Capture the cell that displays the provided text and extract its [X, Y] central coordinate. 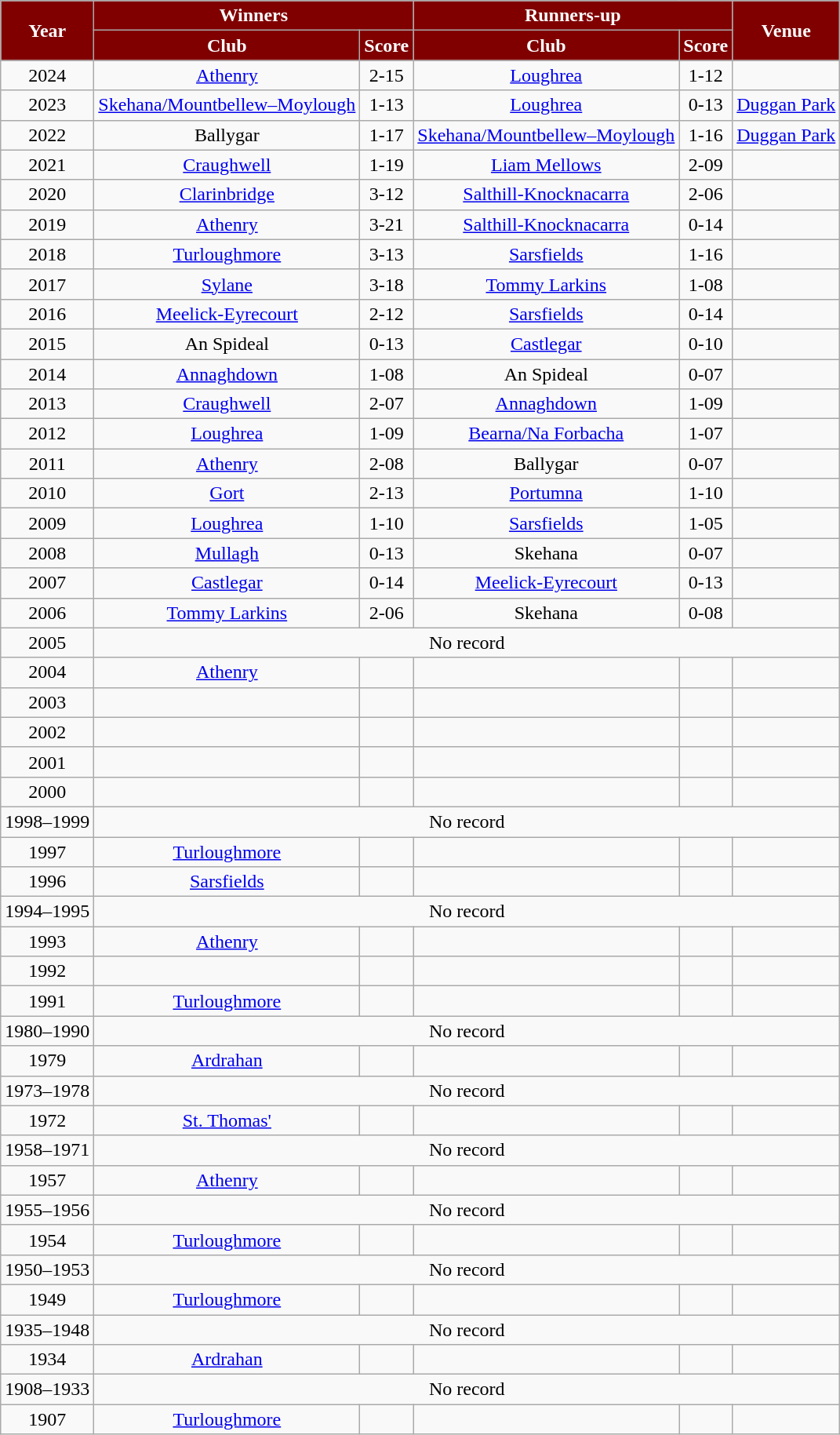
3-21 [387, 224]
2002 [47, 732]
1991 [47, 1001]
2-08 [387, 464]
Sylane [227, 284]
1-13 [387, 105]
1994–1995 [47, 912]
2003 [47, 702]
1958–1971 [47, 1150]
1973–1978 [47, 1091]
0-08 [706, 613]
1972 [47, 1120]
3-18 [387, 284]
Gort [227, 494]
2024 [47, 75]
1997 [47, 851]
3-13 [387, 254]
1992 [47, 971]
1955–1956 [47, 1210]
2008 [47, 553]
1950–1953 [47, 1269]
1-19 [387, 165]
2001 [47, 762]
2-12 [387, 314]
1-12 [706, 75]
1957 [47, 1180]
1979 [47, 1061]
2019 [47, 224]
Bearna/Na Forbacha [546, 434]
2016 [47, 314]
1980–1990 [47, 1031]
3-12 [387, 195]
2020 [47, 195]
Mullagh [227, 553]
2-07 [387, 404]
2006 [47, 613]
Clarinbridge [227, 195]
1998–1999 [47, 821]
2017 [47, 284]
Year [47, 31]
2023 [47, 105]
2000 [47, 792]
1993 [47, 941]
2011 [47, 464]
1996 [47, 882]
2004 [47, 672]
Runners-up [573, 16]
1954 [47, 1240]
2021 [47, 165]
2-15 [387, 75]
2005 [47, 643]
Winners [254, 16]
2-13 [387, 494]
2009 [47, 523]
Liam Mellows [546, 165]
Venue [786, 31]
2018 [47, 254]
2010 [47, 494]
1935–1948 [47, 1330]
0-10 [706, 344]
2022 [47, 135]
2013 [47, 404]
2-09 [706, 165]
1908–1933 [47, 1389]
2015 [47, 344]
Portumna [546, 494]
2007 [47, 583]
1-17 [387, 135]
St. Thomas' [227, 1120]
1-07 [706, 434]
1949 [47, 1299]
1-05 [706, 523]
1907 [47, 1419]
2014 [47, 374]
2012 [47, 434]
1934 [47, 1360]
